Determine the (x, y) coordinate at the center of the cell enclosing the given text.  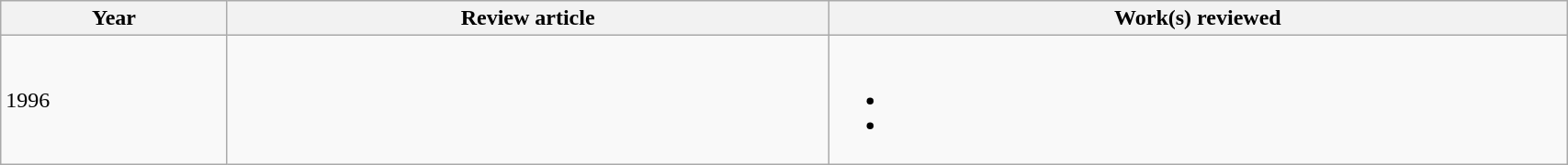
Work(s) reviewed (1198, 18)
1996 (114, 100)
Year (114, 18)
Review article (527, 18)
